For the text-containing cell, return its midpoint in [x, y] coordinate format. 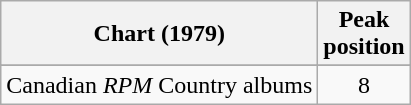
Chart (1979) [160, 34]
8 [364, 85]
Peakposition [364, 34]
Canadian RPM Country albums [160, 85]
